From the cell containing the given text, extract its center point as (X, Y) coordinate. 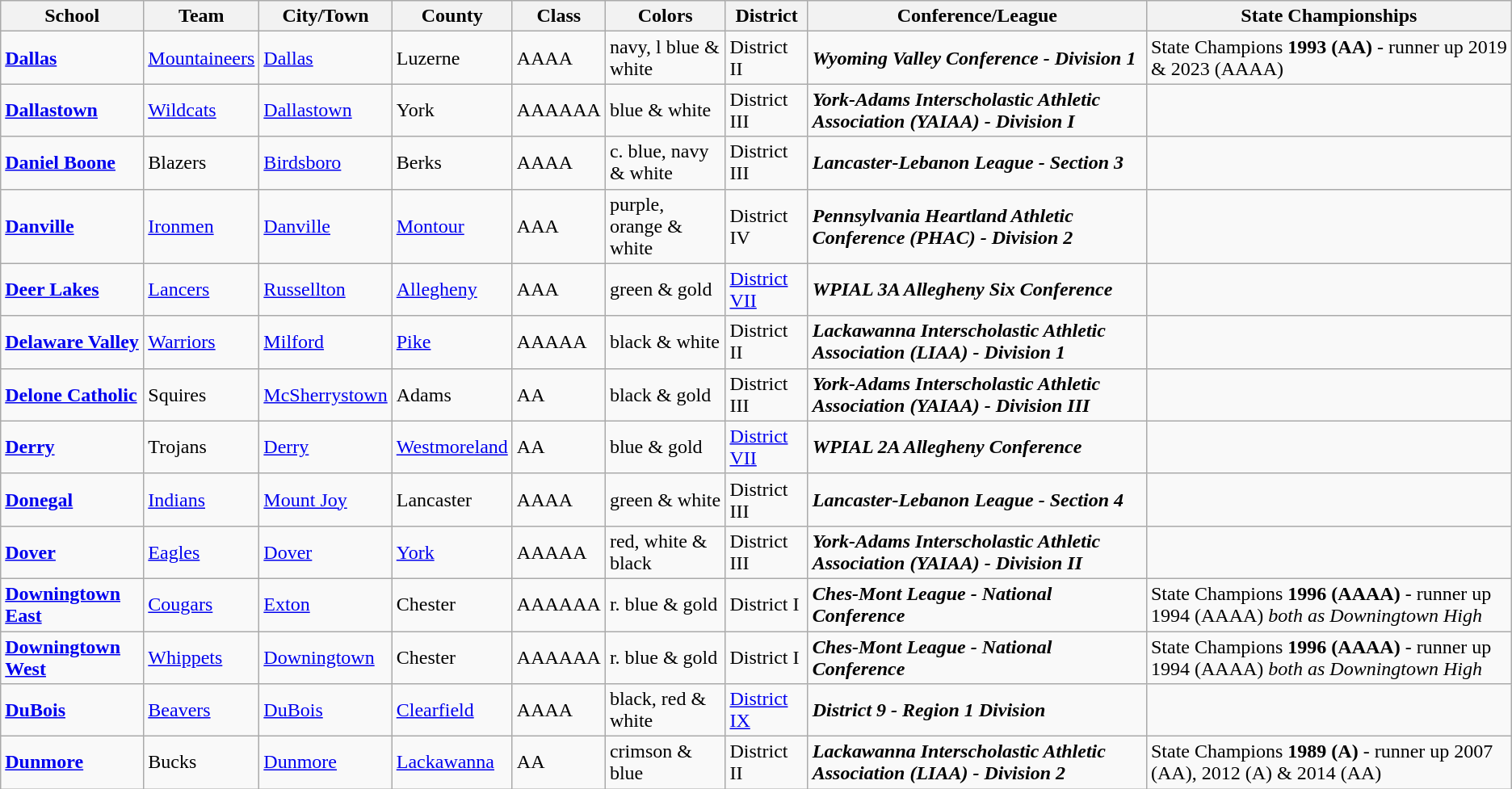
navy, l blue & white (666, 58)
State Champions 1993 (AA) - runner up 2019 & 2023 (AAAA) (1329, 58)
Cougars (202, 604)
Donegal (73, 499)
Lancaster (452, 499)
Class (559, 16)
Bucks (202, 762)
Exton (325, 604)
Deer Lakes (73, 289)
blue & white (666, 110)
Lancers (202, 289)
Mount Joy (325, 499)
Milford (325, 342)
Daniel Boone (73, 163)
Mountaineers (202, 58)
District IV (766, 226)
black, red & white (666, 711)
Clearfield (452, 711)
Squires (202, 394)
State Champions 1989 (A) - runner up 2007 (AA), 2012 (A) & 2014 (AA) (1329, 762)
Ironmen (202, 226)
Team (202, 16)
crimson & blue (666, 762)
Conference/League (977, 16)
green & white (666, 499)
Colors (666, 16)
Luzerne (452, 58)
Indians (202, 499)
Downingtown (325, 657)
purple, orange & white (666, 226)
Allegheny (452, 289)
York-Adams Interscholastic Athletic Association (YAIAA) - Division II (977, 552)
Wildcats (202, 110)
Pennsylvania Heartland Athletic Conference (PHAC) - Division 2 (977, 226)
Warriors (202, 342)
Wyoming Valley Conference - Division 1 (977, 58)
Adams (452, 394)
Downingtown East (73, 604)
City/Town (325, 16)
State Championships (1329, 16)
Beavers (202, 711)
Trojans (202, 447)
York-Adams Interscholastic Athletic Association (YAIAA) - Division I (977, 110)
Russellton (325, 289)
Westmoreland (452, 447)
School (73, 16)
green & gold (666, 289)
County (452, 16)
Montour (452, 226)
WPIAL 3A Allegheny Six Conference (977, 289)
McSherrystown (325, 394)
black & gold (666, 394)
Whippets (202, 657)
District IX (766, 711)
Lancaster-Lebanon League - Section 3 (977, 163)
District (766, 16)
Pike (452, 342)
c. blue, navy & white (666, 163)
Delone Catholic (73, 394)
Lackawanna Interscholastic Athletic Association (LIAA) - Division 1 (977, 342)
Lackawanna Interscholastic Athletic Association (LIAA) - Division 2 (977, 762)
Downingtown West (73, 657)
red, white & black (666, 552)
Birdsboro (325, 163)
WPIAL 2A Allegheny Conference (977, 447)
blue & gold (666, 447)
Blazers (202, 163)
black & white (666, 342)
Delaware Valley (73, 342)
District 9 - Region 1 Division (977, 711)
Lackawanna (452, 762)
Eagles (202, 552)
York-Adams Interscholastic Athletic Association (YAIAA) - Division III (977, 394)
Berks (452, 163)
Lancaster-Lebanon League - Section 4 (977, 499)
